Return [x, y] of the center of cell containing provided text 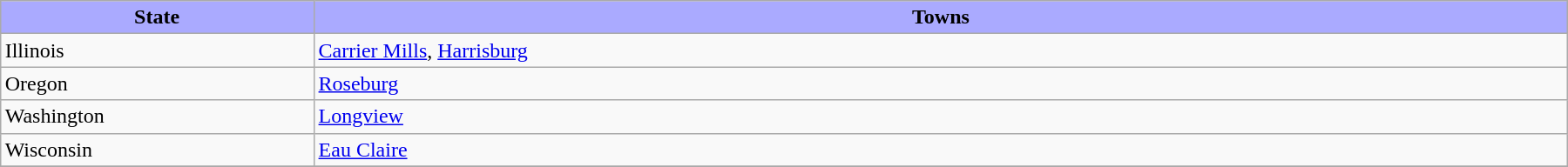
Washington [157, 117]
Illinois [157, 50]
Eau Claire [941, 150]
Longview [941, 117]
State [157, 17]
Towns [941, 17]
Roseburg [941, 83]
Carrier Mills, Harrisburg [941, 50]
Oregon [157, 83]
Wisconsin [157, 150]
